Return (x, y) of the center of cell containing provided text 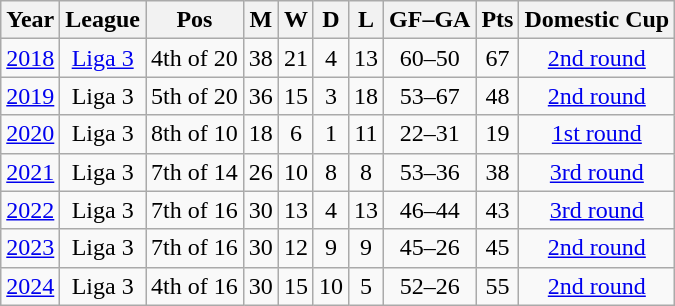
3 (330, 96)
8th of 10 (195, 134)
1st round (597, 134)
36 (260, 96)
45 (498, 248)
L (366, 20)
45–26 (430, 248)
53–67 (430, 96)
48 (498, 96)
4th of 20 (195, 58)
D (330, 20)
5 (366, 286)
2018 (30, 58)
2024 (30, 286)
12 (296, 248)
W (296, 20)
Pts (498, 20)
2022 (30, 210)
M (260, 20)
2023 (30, 248)
2021 (30, 172)
52–26 (430, 286)
21 (296, 58)
Pos (195, 20)
19 (498, 134)
43 (498, 210)
22–31 (430, 134)
53–36 (430, 172)
11 (366, 134)
GF–GA (430, 20)
55 (498, 286)
26 (260, 172)
1 (330, 134)
2019 (30, 96)
Year (30, 20)
Domestic Cup (597, 20)
2020 (30, 134)
4th of 16 (195, 286)
60–50 (430, 58)
5th of 20 (195, 96)
League (103, 20)
7th of 14 (195, 172)
46–44 (430, 210)
67 (498, 58)
6 (296, 134)
